Output the (X, Y) coordinate of the center of the cell containing the given text.  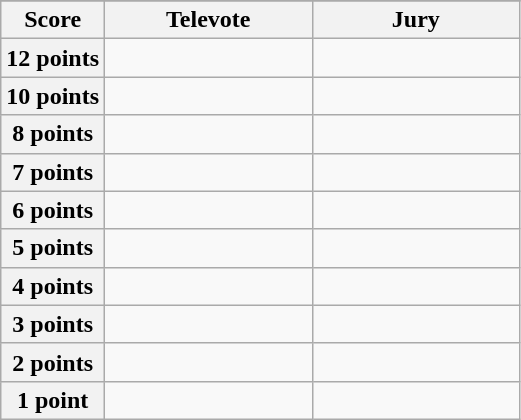
5 points (53, 248)
12 points (53, 58)
Jury (416, 20)
6 points (53, 210)
4 points (53, 286)
Televote (209, 20)
3 points (53, 324)
7 points (53, 172)
Score (53, 20)
1 point (53, 400)
8 points (53, 134)
10 points (53, 96)
2 points (53, 362)
